Return the (X, Y) coordinate for the center point of the cell that contains the specified text.  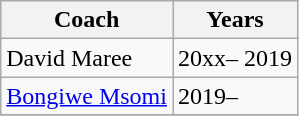
David Maree (87, 58)
20xx– 2019 (234, 58)
Years (234, 20)
Bongiwe Msomi (87, 96)
2019– (234, 96)
Coach (87, 20)
